Pinpoint the cell where the given text exists, returning its [X, Y] midpoint coordinate. 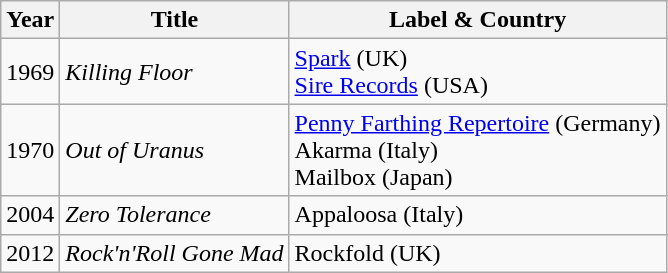
Zero Tolerance [174, 215]
Rockfold (UK) [478, 253]
Appaloosa (Italy) [478, 215]
Out of Uranus [174, 150]
2004 [30, 215]
Title [174, 20]
Rock'n'Roll Gone Mad [174, 253]
Penny Farthing Repertoire (Germany) Akarma (Italy) Mailbox (Japan) [478, 150]
Label & Country [478, 20]
1969 [30, 72]
1970 [30, 150]
Spark (UK) Sire Records (USA) [478, 72]
Year [30, 20]
Killing Floor [174, 72]
2012 [30, 253]
